Search for the cell housing the specified text and yield its (X, Y) center coordinate. 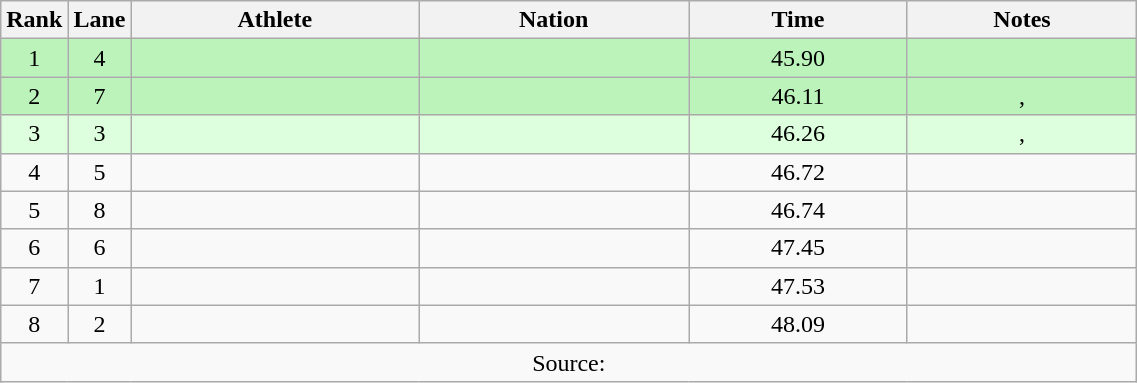
Notes (1022, 20)
46.72 (798, 172)
45.90 (798, 58)
Nation (554, 20)
47.45 (798, 248)
46.11 (798, 96)
Source: (569, 362)
46.26 (798, 134)
Time (798, 20)
46.74 (798, 210)
Athlete (275, 20)
Rank (34, 20)
Lane (100, 20)
47.53 (798, 286)
48.09 (798, 324)
